Return the (X, Y) coordinate for the center point of the cell that contains the specified text.  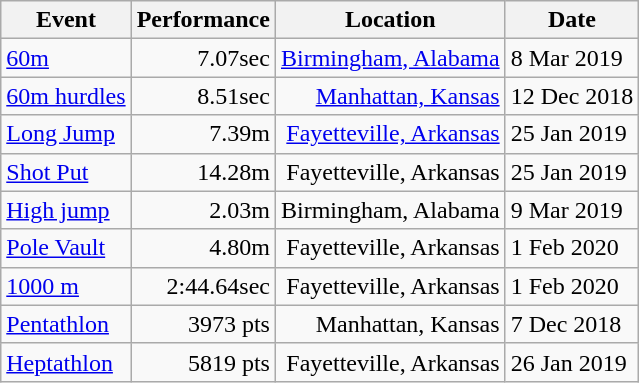
3973 pts (203, 324)
60m (66, 58)
2:44.64sec (203, 286)
2.03m (203, 210)
Long Jump (66, 134)
7.39m (203, 134)
Heptathlon (66, 362)
8.51sec (203, 96)
12 Dec 2018 (572, 96)
Shot Put (66, 172)
Pentathlon (66, 324)
Date (572, 20)
26 Jan 2019 (572, 362)
7 Dec 2018 (572, 324)
8 Mar 2019 (572, 58)
High jump (66, 210)
Location (390, 20)
7.07sec (203, 58)
Event (66, 20)
60m hurdles (66, 96)
14.28m (203, 172)
4.80m (203, 248)
1000 m (66, 286)
Pole Vault (66, 248)
9 Mar 2019 (572, 210)
Performance (203, 20)
5819 pts (203, 362)
